Identify which cell holds the provided text, then report its (x, y) central coordinate. 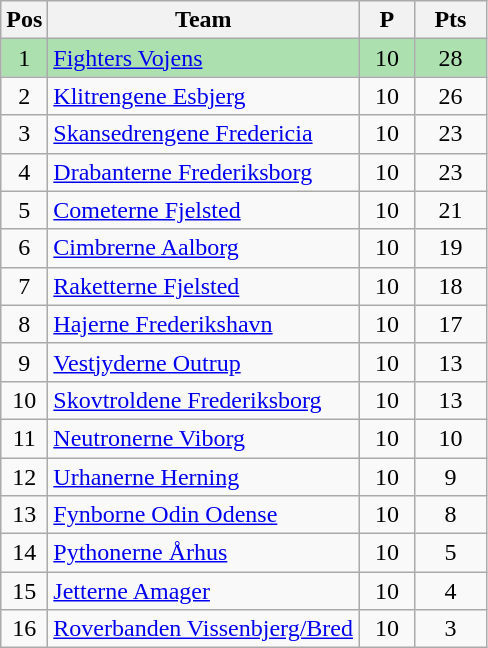
17 (450, 324)
14 (24, 553)
Cometerne Fjelsted (204, 210)
Pos (24, 20)
Hajerne Frederikshavn (204, 324)
7 (24, 286)
Drabanterne Frederiksborg (204, 172)
Pythonerne Århus (204, 553)
16 (24, 629)
21 (450, 210)
6 (24, 248)
P (387, 20)
Fynborne Odin Odense (204, 515)
Jetterne Amager (204, 591)
15 (24, 591)
Neutronerne Viborg (204, 438)
18 (450, 286)
Klitrengene Esbjerg (204, 96)
Skansedrengene Fredericia (204, 134)
Roverbanden Vissenbjerg/Bred (204, 629)
Team (204, 20)
12 (24, 477)
Vestjyderne Outrup (204, 362)
Skovtroldene Frederiksborg (204, 400)
2 (24, 96)
11 (24, 438)
19 (450, 248)
Cimbrerne Aalborg (204, 248)
Pts (450, 20)
Fighters Vojens (204, 58)
1 (24, 58)
26 (450, 96)
Raketterne Fjelsted (204, 286)
Urhanerne Herning (204, 477)
28 (450, 58)
